Capture the cell that displays the provided text and extract its (X, Y) central coordinate. 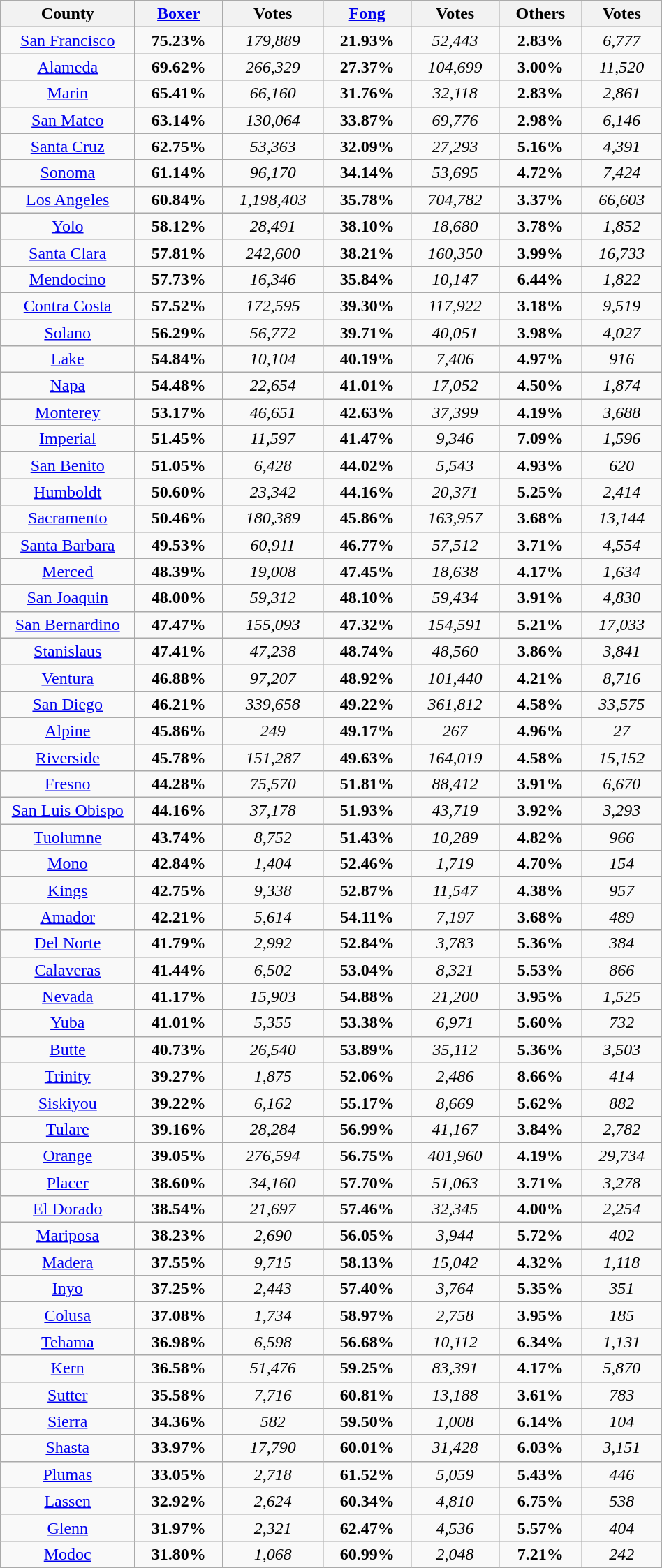
Sutter (68, 1395)
Santa Clara (68, 253)
2,861 (621, 94)
45.78% (179, 757)
179,889 (273, 40)
4,810 (455, 1501)
31.80% (179, 1554)
41.17% (179, 996)
2,758 (455, 1315)
56.29% (179, 333)
6.03% (540, 1448)
538 (621, 1501)
966 (621, 837)
6,162 (273, 1103)
185 (621, 1315)
11,520 (621, 67)
2,254 (621, 1209)
276,594 (273, 1156)
2,992 (273, 943)
29,734 (621, 1156)
46.77% (367, 545)
39.71% (367, 333)
46,651 (273, 412)
242 (621, 1554)
104,699 (455, 67)
3,688 (621, 412)
32,118 (455, 94)
27,293 (455, 147)
1,596 (621, 439)
49.63% (367, 757)
Del Norte (68, 943)
Calaveras (68, 970)
83,391 (455, 1368)
6.34% (540, 1342)
41.79% (179, 943)
10,289 (455, 837)
4.93% (540, 465)
59.50% (367, 1421)
48.92% (367, 678)
34,160 (273, 1183)
Contra Costa (68, 306)
2,414 (621, 492)
48.10% (367, 598)
49.22% (367, 704)
3.84% (540, 1129)
Orange (68, 1156)
3.99% (540, 253)
2,486 (455, 1076)
15,903 (273, 996)
5.35% (540, 1289)
35.78% (367, 200)
Merced (68, 572)
37,178 (273, 811)
3,151 (621, 1448)
3.78% (540, 226)
4.96% (540, 731)
Tehama (68, 1342)
Ventura (68, 678)
8,669 (455, 1103)
2,782 (621, 1129)
6,428 (273, 465)
130,064 (273, 120)
Shasta (68, 1448)
3.00% (540, 67)
39.05% (179, 1156)
Lassen (68, 1501)
33,575 (621, 704)
9,346 (455, 439)
Siskiyou (68, 1103)
33.87% (367, 120)
2.98% (540, 120)
37.55% (179, 1262)
52.87% (367, 890)
Santa Barbara (68, 545)
Nevada (68, 996)
266,329 (273, 67)
620 (621, 465)
9,715 (273, 1262)
4,536 (455, 1528)
7,197 (455, 917)
37.08% (179, 1315)
Monterey (68, 412)
57,512 (455, 545)
1,875 (273, 1076)
2,321 (273, 1528)
2,048 (455, 1554)
San Diego (68, 704)
21,697 (273, 1209)
60.81% (367, 1395)
40.73% (179, 1050)
3,278 (621, 1183)
6,598 (273, 1342)
7.21% (540, 1554)
180,389 (273, 518)
Madera (68, 1262)
4,027 (621, 333)
4.38% (540, 890)
58.12% (179, 226)
7,406 (455, 359)
3,783 (455, 943)
101,440 (455, 678)
37.25% (179, 1289)
El Dorado (68, 1209)
23,342 (273, 492)
34.14% (367, 173)
53,695 (455, 173)
5,543 (455, 465)
Imperial (68, 439)
88,412 (455, 784)
38.10% (367, 226)
48.74% (367, 651)
57.40% (367, 1289)
339,658 (273, 704)
51.81% (367, 784)
13,188 (455, 1395)
39.16% (179, 1129)
56.05% (367, 1236)
242,600 (273, 253)
26,540 (273, 1050)
60,911 (273, 545)
155,093 (273, 625)
59.25% (367, 1368)
117,922 (455, 306)
75,570 (273, 784)
16,346 (273, 279)
4.50% (540, 386)
Inyo (68, 1289)
Colusa (68, 1315)
35.58% (179, 1395)
8.66% (540, 1076)
9,519 (621, 306)
351 (621, 1289)
96,170 (273, 173)
1,634 (621, 572)
52,443 (455, 40)
33.97% (179, 1448)
54.84% (179, 359)
Others (540, 14)
San Bernardino (68, 625)
6,502 (273, 970)
53.17% (179, 412)
402 (621, 1236)
36.58% (179, 1368)
28,491 (273, 226)
7.09% (540, 439)
Stanislaus (68, 651)
2,718 (273, 1474)
28,284 (273, 1129)
51.05% (179, 465)
53.38% (367, 1023)
4.72% (540, 173)
Riverside (68, 757)
Trinity (68, 1076)
401,960 (455, 1156)
58.13% (367, 1262)
50.60% (179, 492)
3,503 (621, 1050)
4.00% (540, 1209)
57.70% (367, 1183)
37,399 (455, 412)
6,777 (621, 40)
69,776 (455, 120)
10,104 (273, 359)
52.06% (367, 1076)
47.47% (179, 625)
414 (621, 1076)
6.75% (540, 1501)
53,363 (273, 147)
Butte (68, 1050)
249 (273, 731)
31,428 (455, 1448)
Humboldt (68, 492)
San Joaquin (68, 598)
3.61% (540, 1395)
42.21% (179, 917)
361,812 (455, 704)
35,112 (455, 1050)
Placer (68, 1183)
1,525 (621, 996)
21,200 (455, 996)
63.14% (179, 120)
732 (621, 1023)
384 (621, 943)
5,059 (455, 1474)
54.11% (367, 917)
53.89% (367, 1050)
5.16% (540, 147)
27.37% (367, 67)
62.75% (179, 147)
4.82% (540, 837)
57.73% (179, 279)
66,160 (273, 94)
5.57% (540, 1528)
9,338 (273, 890)
Sierra (68, 1421)
446 (621, 1474)
5,870 (621, 1368)
60.99% (367, 1554)
56.99% (367, 1129)
15,152 (621, 757)
22,654 (273, 386)
11,597 (273, 439)
Solano (68, 333)
Modoc (68, 1554)
Plumas (68, 1474)
57.81% (179, 253)
8,321 (455, 970)
47.45% (367, 572)
704,782 (455, 200)
8,716 (621, 678)
57.46% (367, 1209)
1,118 (621, 1262)
6,971 (455, 1023)
1,874 (621, 386)
13,144 (621, 518)
19,008 (273, 572)
38.60% (179, 1183)
164,019 (455, 757)
50.46% (179, 518)
42.75% (179, 890)
Kern (68, 1368)
3,944 (455, 1236)
154,591 (455, 625)
41,167 (455, 1129)
783 (621, 1395)
Los Angeles (68, 200)
404 (621, 1528)
5.21% (540, 625)
52.46% (367, 864)
Sacramento (68, 518)
38.54% (179, 1209)
3,764 (455, 1289)
32.92% (179, 1501)
1,008 (455, 1421)
21.93% (367, 40)
Fong (367, 14)
6,146 (621, 120)
San Francisco (68, 40)
1,719 (455, 864)
957 (621, 890)
41.47% (367, 439)
56.68% (367, 1342)
163,957 (455, 518)
160,350 (455, 253)
Glenn (68, 1528)
60.01% (367, 1448)
882 (621, 1103)
154 (621, 864)
172,595 (273, 306)
Amador (68, 917)
2,690 (273, 1236)
40.19% (367, 359)
6.14% (540, 1421)
47.32% (367, 625)
4,830 (621, 598)
47.41% (179, 651)
1,198,403 (273, 200)
4.70% (540, 864)
17,052 (455, 386)
Yolo (68, 226)
10,147 (455, 279)
47,238 (273, 651)
44.28% (179, 784)
34.36% (179, 1421)
49.53% (179, 545)
48.00% (179, 598)
61.52% (367, 1474)
3,293 (621, 811)
4.21% (540, 678)
60.84% (179, 200)
32,345 (455, 1209)
52.84% (367, 943)
5.62% (540, 1103)
55.17% (367, 1103)
36.98% (179, 1342)
58.97% (367, 1315)
Marin (68, 94)
Tulare (68, 1129)
38.23% (179, 1236)
1,852 (621, 226)
7,716 (273, 1395)
10,112 (455, 1342)
43.74% (179, 837)
53.04% (367, 970)
Mendocino (68, 279)
1,068 (273, 1554)
17,790 (273, 1448)
6,670 (621, 784)
1,404 (273, 864)
42.84% (179, 864)
2,443 (273, 1289)
3.92% (540, 811)
Santa Cruz (68, 147)
18,680 (455, 226)
43,719 (455, 811)
4,554 (621, 545)
16,733 (621, 253)
51,063 (455, 1183)
Sonoma (68, 173)
Tuolumne (68, 837)
31.76% (367, 94)
Yuba (68, 1023)
3.37% (540, 200)
County (68, 14)
5.53% (540, 970)
69.62% (179, 67)
54.88% (367, 996)
7,424 (621, 173)
582 (273, 1421)
Boxer (179, 14)
Fresno (68, 784)
49.17% (367, 731)
San Luis Obispo (68, 811)
5.72% (540, 1236)
51.43% (367, 837)
Lake (68, 359)
18,638 (455, 572)
5,355 (273, 1023)
104 (621, 1421)
51,476 (273, 1368)
Alpine (68, 731)
39.22% (179, 1103)
3.86% (540, 651)
31.97% (179, 1528)
151,287 (273, 757)
5.25% (540, 492)
32.09% (367, 147)
46.88% (179, 678)
54.48% (179, 386)
56.75% (367, 1156)
1,734 (273, 1315)
60.34% (367, 1501)
62.47% (367, 1528)
35.84% (367, 279)
59,312 (273, 598)
4.32% (540, 1262)
59,434 (455, 598)
San Benito (68, 465)
39.27% (179, 1076)
San Mateo (68, 120)
916 (621, 359)
Mono (68, 864)
17,033 (621, 625)
40,051 (455, 333)
51.45% (179, 439)
1,131 (621, 1342)
2,624 (273, 1501)
57.52% (179, 306)
51.93% (367, 811)
15,042 (455, 1262)
4.97% (540, 359)
33.05% (179, 1474)
Kings (68, 890)
1,822 (621, 279)
46.21% (179, 704)
20,371 (455, 492)
75.23% (179, 40)
5.60% (540, 1023)
4,391 (621, 147)
27 (621, 731)
66,603 (621, 200)
Napa (68, 386)
3.18% (540, 306)
44.02% (367, 465)
Mariposa (68, 1236)
56,772 (273, 333)
5,614 (273, 917)
41.44% (179, 970)
97,207 (273, 678)
489 (621, 917)
65.41% (179, 94)
61.14% (179, 173)
11,547 (455, 890)
5.43% (540, 1474)
Alameda (68, 67)
3.98% (540, 333)
39.30% (367, 306)
48,560 (455, 651)
866 (621, 970)
8,752 (273, 837)
38.21% (367, 253)
6.44% (540, 279)
42.63% (367, 412)
3,841 (621, 651)
267 (455, 731)
48.39% (179, 572)
